For the text-containing cell, return its midpoint in (x, y) coordinate format. 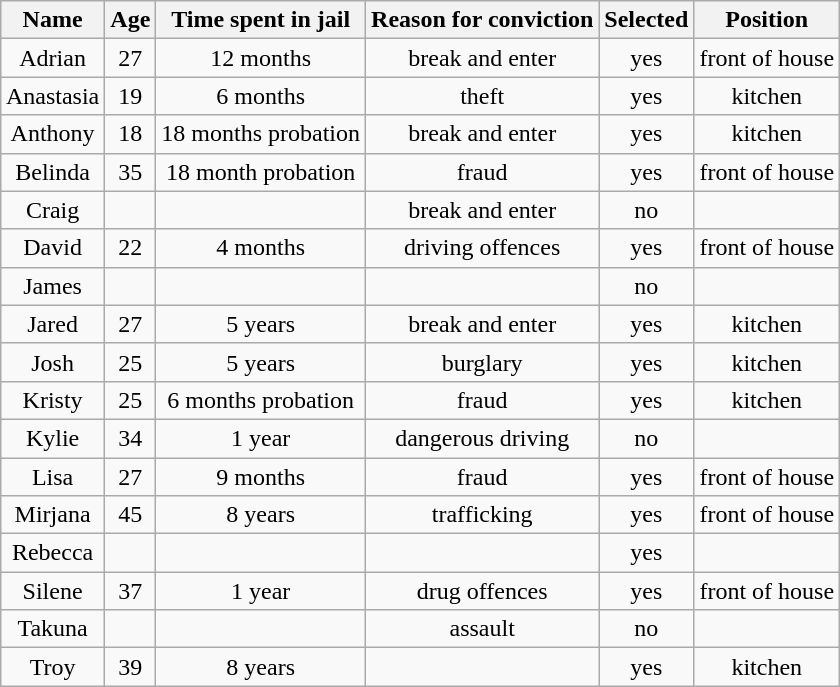
Mirjana (52, 515)
Rebecca (52, 553)
Troy (52, 667)
22 (130, 248)
Lisa (52, 477)
9 months (261, 477)
4 months (261, 248)
Anastasia (52, 96)
Name (52, 20)
Takuna (52, 629)
assault (482, 629)
Time spent in jail (261, 20)
18 month probation (261, 172)
Craig (52, 210)
James (52, 286)
Kylie (52, 438)
Reason for conviction (482, 20)
Anthony (52, 134)
37 (130, 591)
12 months (261, 58)
theft (482, 96)
35 (130, 172)
Adrian (52, 58)
19 (130, 96)
Kristy (52, 400)
Belinda (52, 172)
Josh (52, 362)
45 (130, 515)
18 (130, 134)
Position (767, 20)
Silene (52, 591)
driving offences (482, 248)
6 months probation (261, 400)
dangerous driving (482, 438)
Age (130, 20)
34 (130, 438)
burglary (482, 362)
David (52, 248)
Jared (52, 324)
18 months probation (261, 134)
drug offences (482, 591)
trafficking (482, 515)
Selected (646, 20)
39 (130, 667)
6 months (261, 96)
